Extract the [x, y] coordinate from the center of the cell holding the provided text.  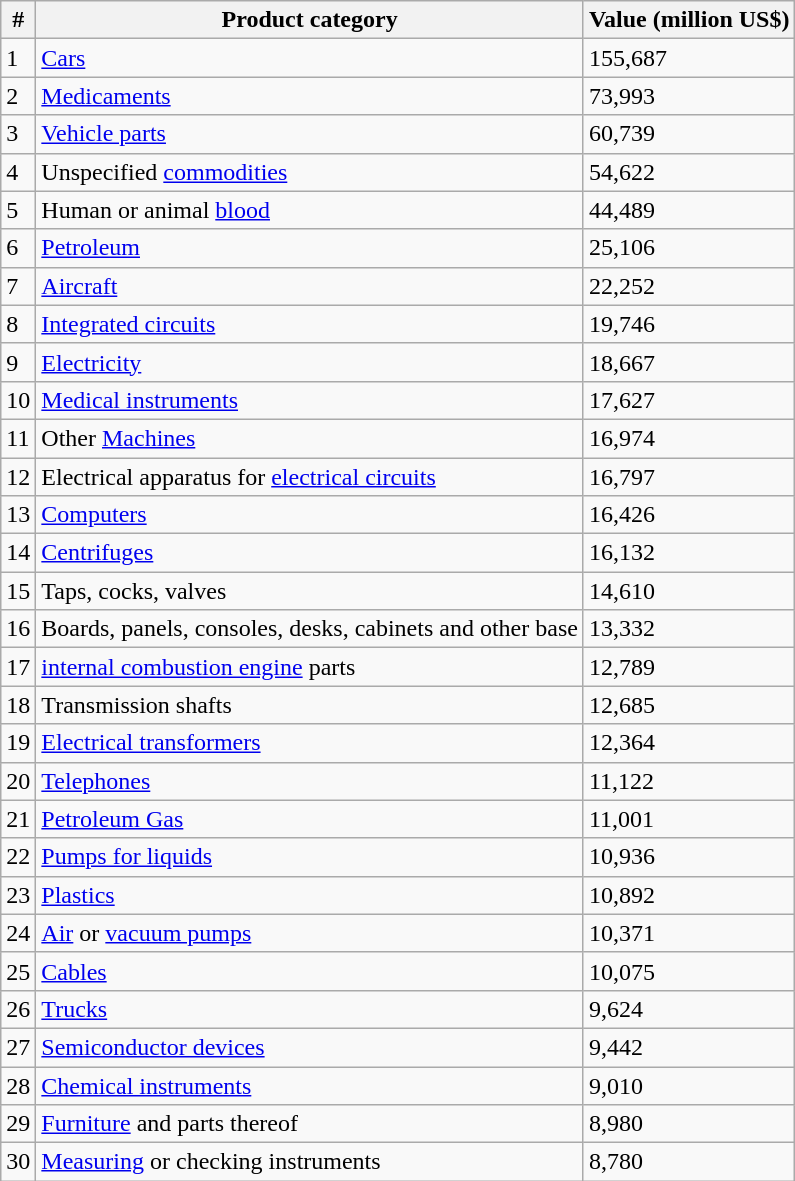
Furniture and parts thereof [310, 1124]
Plastics [310, 895]
Semiconductor devices [310, 1047]
Medicaments [310, 96]
Telephones [310, 781]
Centrifuges [310, 553]
60,739 [689, 134]
Transmission shafts [310, 705]
Measuring or checking instruments [310, 1162]
25 [18, 971]
8 [18, 324]
25,106 [689, 248]
9,624 [689, 1009]
10,371 [689, 933]
11,122 [689, 781]
Integrated circuits [310, 324]
16,132 [689, 553]
Human or animal blood [310, 210]
6 [18, 248]
Air or vacuum pumps [310, 933]
4 [18, 172]
22,252 [689, 286]
17,627 [689, 400]
Electricity [310, 362]
10,075 [689, 971]
9,442 [689, 1047]
Chemical instruments [310, 1085]
Electrical apparatus for electrical circuits [310, 477]
17 [18, 667]
11 [18, 438]
13,332 [689, 629]
Trucks [310, 1009]
5 [18, 210]
12 [18, 477]
44,489 [689, 210]
24 [18, 933]
13 [18, 515]
11,001 [689, 819]
Computers [310, 515]
28 [18, 1085]
26 [18, 1009]
Petroleum Gas [310, 819]
Cars [310, 58]
23 [18, 895]
54,622 [689, 172]
9,010 [689, 1085]
Cables [310, 971]
10,936 [689, 857]
20 [18, 781]
Aircraft [310, 286]
14,610 [689, 591]
16 [18, 629]
22 [18, 857]
19,746 [689, 324]
2 [18, 96]
Petroleum [310, 248]
7 [18, 286]
30 [18, 1162]
16,797 [689, 477]
8,980 [689, 1124]
15 [18, 591]
10 [18, 400]
9 [18, 362]
14 [18, 553]
73,993 [689, 96]
27 [18, 1047]
16,974 [689, 438]
Vehicle parts [310, 134]
12,789 [689, 667]
12,364 [689, 743]
10,892 [689, 895]
Other Machines [310, 438]
internal combustion engine parts [310, 667]
19 [18, 743]
Value (million US$) [689, 20]
Taps, cocks, valves [310, 591]
Pumps for liquids [310, 857]
8,780 [689, 1162]
Product category [310, 20]
29 [18, 1124]
Electrical transformers [310, 743]
Unspecified commodities [310, 172]
21 [18, 819]
3 [18, 134]
Boards, panels, consoles, desks, cabinets and other base [310, 629]
16,426 [689, 515]
18,667 [689, 362]
12,685 [689, 705]
1 [18, 58]
155,687 [689, 58]
18 [18, 705]
# [18, 20]
Medical instruments [310, 400]
